For the text-containing cell, return its midpoint in [x, y] coordinate format. 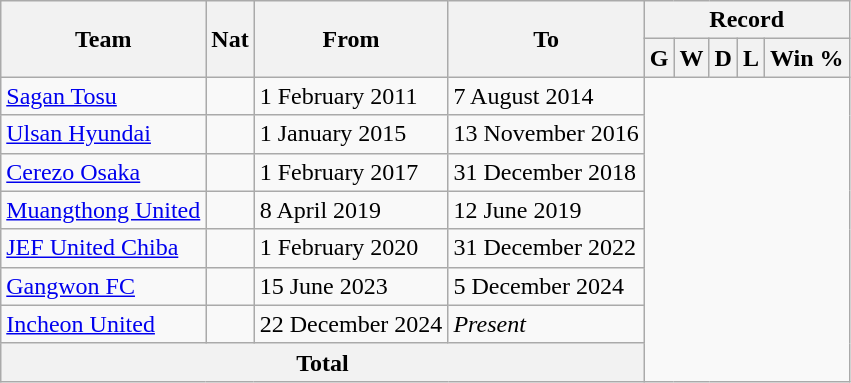
22 December 2024 [351, 324]
Record [746, 20]
31 December 2018 [546, 172]
Ulsan Hyundai [104, 134]
13 November 2016 [546, 134]
L [750, 58]
Total [322, 362]
JEF United Chiba [104, 248]
1 February 2017 [351, 172]
Cerezo Osaka [104, 172]
G [659, 58]
31 December 2022 [546, 248]
7 August 2014 [546, 96]
1 February 2020 [351, 248]
Win % [808, 58]
To [546, 39]
Muangthong United [104, 210]
Nat [230, 39]
From [351, 39]
12 June 2019 [546, 210]
Incheon United [104, 324]
Sagan Tosu [104, 96]
W [692, 58]
Team [104, 39]
Gangwon FC [104, 286]
1 February 2011 [351, 96]
8 April 2019 [351, 210]
D [723, 58]
5 December 2024 [546, 286]
Present [546, 324]
15 June 2023 [351, 286]
1 January 2015 [351, 134]
